Search for the cell housing the specified text and yield its (x, y) center coordinate. 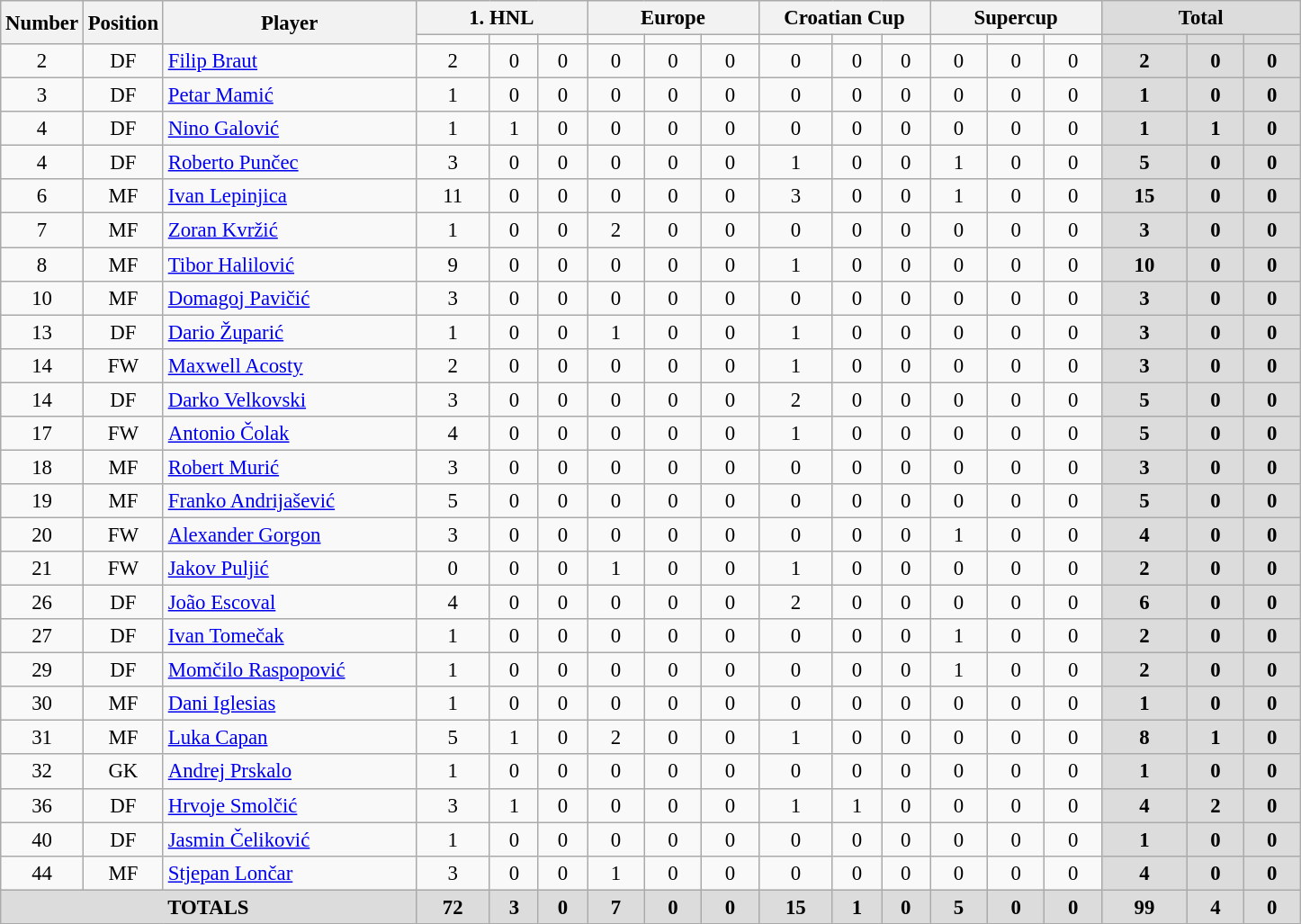
40 (42, 839)
Antonio Čolak (290, 434)
Domagoj Pavičić (290, 298)
Position (122, 22)
Andrej Prskalo (290, 772)
Roberto Punčec (290, 163)
19 (42, 501)
30 (42, 704)
Jasmin Čeliković (290, 839)
Darko Velkovski (290, 399)
21 (42, 569)
João Escoval (290, 603)
29 (42, 670)
72 (453, 907)
Tibor Halilović (290, 265)
Hrvoje Smolčić (290, 805)
44 (42, 873)
Player (290, 22)
26 (42, 603)
1. HNL (502, 18)
32 (42, 772)
Petar Mamić (290, 95)
36 (42, 805)
Dani Iglesias (290, 704)
27 (42, 636)
Jakov Puljić (290, 569)
Luka Capan (290, 738)
Croatian Cup (844, 18)
Europe (673, 18)
17 (42, 434)
18 (42, 467)
Ivan Lepinjica (290, 197)
Franko Andrijašević (290, 501)
Nino Galović (290, 129)
Total (1200, 18)
Dario Župarić (290, 332)
Robert Murić (290, 467)
Ivan Tomečak (290, 636)
Alexander Gorgon (290, 534)
Filip Braut (290, 61)
Maxwell Acosty (290, 365)
99 (1144, 907)
Number (42, 22)
Momčilo Raspopović (290, 670)
GK (122, 772)
Supercup (1017, 18)
9 (453, 265)
13 (42, 332)
20 (42, 534)
TOTALS (209, 907)
Zoran Kvržić (290, 230)
11 (453, 197)
Stjepan Lončar (290, 873)
31 (42, 738)
